Provide the (x, y) coordinate of the cell's center where the given text is located.  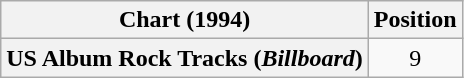
9 (415, 58)
Chart (1994) (185, 20)
US Album Rock Tracks (Billboard) (185, 58)
Position (415, 20)
